Scan for the cell matching the given text and deliver its [X, Y] coordinate at center. 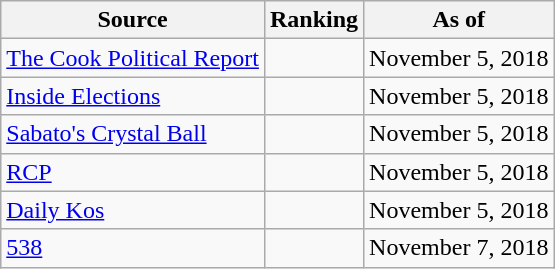
RCP [133, 172]
As of [459, 20]
Sabato's Crystal Ball [133, 134]
Inside Elections [133, 96]
Source [133, 20]
The Cook Political Report [133, 58]
November 7, 2018 [459, 248]
538 [133, 248]
Ranking [314, 20]
Daily Kos [133, 210]
